Extract the [x, y] coordinate from the center of the cell holding the provided text.  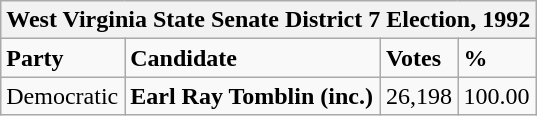
Earl Ray Tomblin (inc.) [253, 96]
Candidate [253, 58]
26,198 [419, 96]
100.00 [497, 96]
West Virginia State Senate District 7 Election, 1992 [268, 20]
Votes [419, 58]
Democratic [63, 96]
Party [63, 58]
% [497, 58]
